Output the (X, Y) coordinate of the center of the cell containing the given text.  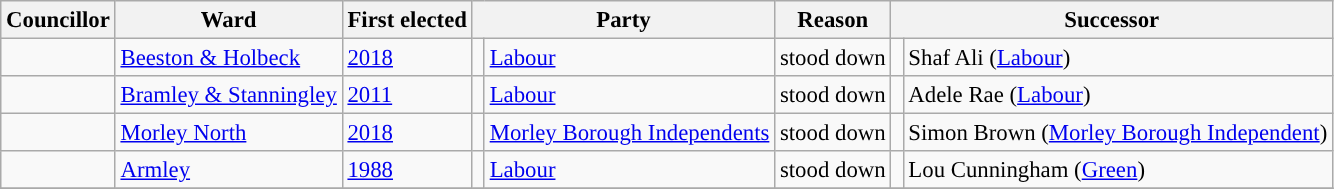
First elected (407, 20)
Shaf Ali (Labour) (1118, 58)
Reason (833, 20)
Simon Brown (Morley Borough Independent) (1118, 133)
Ward (228, 20)
Party (623, 20)
Morley North (228, 133)
Beeston & Holbeck (228, 58)
Adele Rae (Labour) (1118, 95)
Bramley & Stanningley (228, 95)
Successor (1112, 20)
Councillor (58, 20)
2011 (407, 95)
1988 (407, 170)
Morley Borough Independents (629, 133)
Armley (228, 170)
Lou Cunningham (Green) (1118, 170)
